Extract the [X, Y] coordinate from the center of the cell holding the provided text.  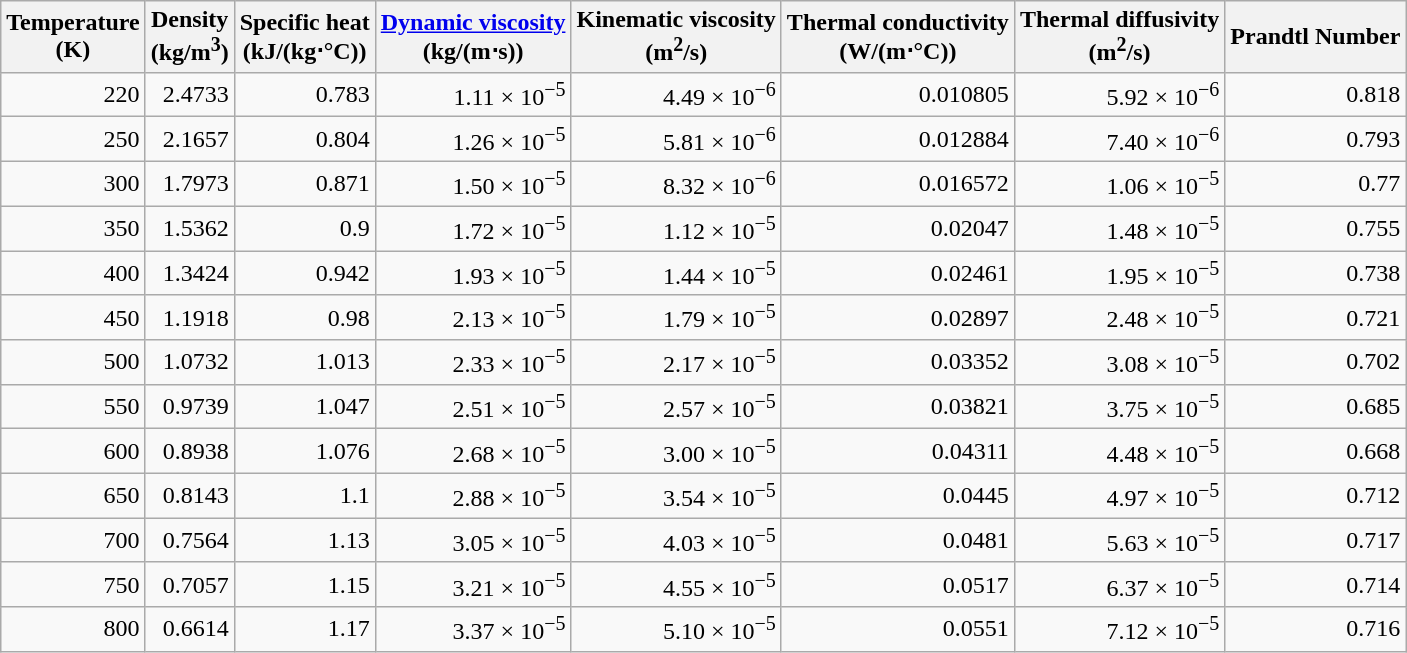
2.1657 [190, 140]
600 [73, 452]
7.40 × 10−6 [1119, 140]
4.48 × 10−5 [1119, 452]
Temperature(K) [73, 37]
8.32 × 10−6 [676, 184]
6.37 × 10−5 [1119, 584]
0.03821 [898, 406]
0.942 [304, 274]
1.11 × 10−5 [473, 94]
0.9739 [190, 406]
0.010805 [898, 94]
1.15 [304, 584]
0.02047 [898, 228]
1.79 × 10−5 [676, 318]
0.04311 [898, 452]
1.50 × 10−5 [473, 184]
5.10 × 10−5 [676, 630]
0.02461 [898, 274]
1.93 × 10−5 [473, 274]
550 [73, 406]
0.77 [1316, 184]
0.804 [304, 140]
700 [73, 540]
0.9 [304, 228]
0.738 [1316, 274]
5.81 × 10−6 [676, 140]
2.13 × 10−5 [473, 318]
Dynamic viscosity(kg/(m⋅s)) [473, 37]
3.08 × 10−5 [1119, 362]
1.0732 [190, 362]
2.17 × 10−5 [676, 362]
0.02897 [898, 318]
0.716 [1316, 630]
1.1918 [190, 318]
450 [73, 318]
Kinematic viscosity(m2/s) [676, 37]
2.4733 [190, 94]
0.818 [1316, 94]
3.37 × 10−5 [473, 630]
3.54 × 10−5 [676, 496]
Specific heat(kJ/(kg⋅°C)) [304, 37]
4.55 × 10−5 [676, 584]
1.1 [304, 496]
0.714 [1316, 584]
Prandtl Number [1316, 37]
0.721 [1316, 318]
800 [73, 630]
0.012884 [898, 140]
0.712 [1316, 496]
1.047 [304, 406]
1.3424 [190, 274]
1.26 × 10−5 [473, 140]
1.013 [304, 362]
0.7564 [190, 540]
2.48 × 10−5 [1119, 318]
1.44 × 10−5 [676, 274]
5.92 × 10−6 [1119, 94]
2.51 × 10−5 [473, 406]
7.12 × 10−5 [1119, 630]
1.7973 [190, 184]
4.03 × 10−5 [676, 540]
Thermal diffusivity(m2/s) [1119, 37]
250 [73, 140]
220 [73, 94]
1.17 [304, 630]
2.57 × 10−5 [676, 406]
2.33 × 10−5 [473, 362]
1.076 [304, 452]
0.871 [304, 184]
0.783 [304, 94]
500 [73, 362]
750 [73, 584]
1.5362 [190, 228]
Density(kg/m3) [190, 37]
0.8938 [190, 452]
1.12 × 10−5 [676, 228]
5.63 × 10−5 [1119, 540]
1.48 × 10−5 [1119, 228]
3.75 × 10−5 [1119, 406]
0.7057 [190, 584]
4.49 × 10−6 [676, 94]
3.00 × 10−5 [676, 452]
0.6614 [190, 630]
1.06 × 10−5 [1119, 184]
0.0481 [898, 540]
1.13 [304, 540]
0.702 [1316, 362]
0.8143 [190, 496]
400 [73, 274]
2.88 × 10−5 [473, 496]
3.05 × 10−5 [473, 540]
0.03352 [898, 362]
2.68 × 10−5 [473, 452]
4.97 × 10−5 [1119, 496]
0.0551 [898, 630]
1.72 × 10−5 [473, 228]
0.755 [1316, 228]
0.0517 [898, 584]
300 [73, 184]
1.95 × 10−5 [1119, 274]
Thermal conductivity(W/(m⋅°C)) [898, 37]
0.98 [304, 318]
0.717 [1316, 540]
0.668 [1316, 452]
0.016572 [898, 184]
650 [73, 496]
0.793 [1316, 140]
3.21 × 10−5 [473, 584]
350 [73, 228]
0.0445 [898, 496]
0.685 [1316, 406]
